Extract the [x, y] coordinate from the center of the cell holding the provided text.  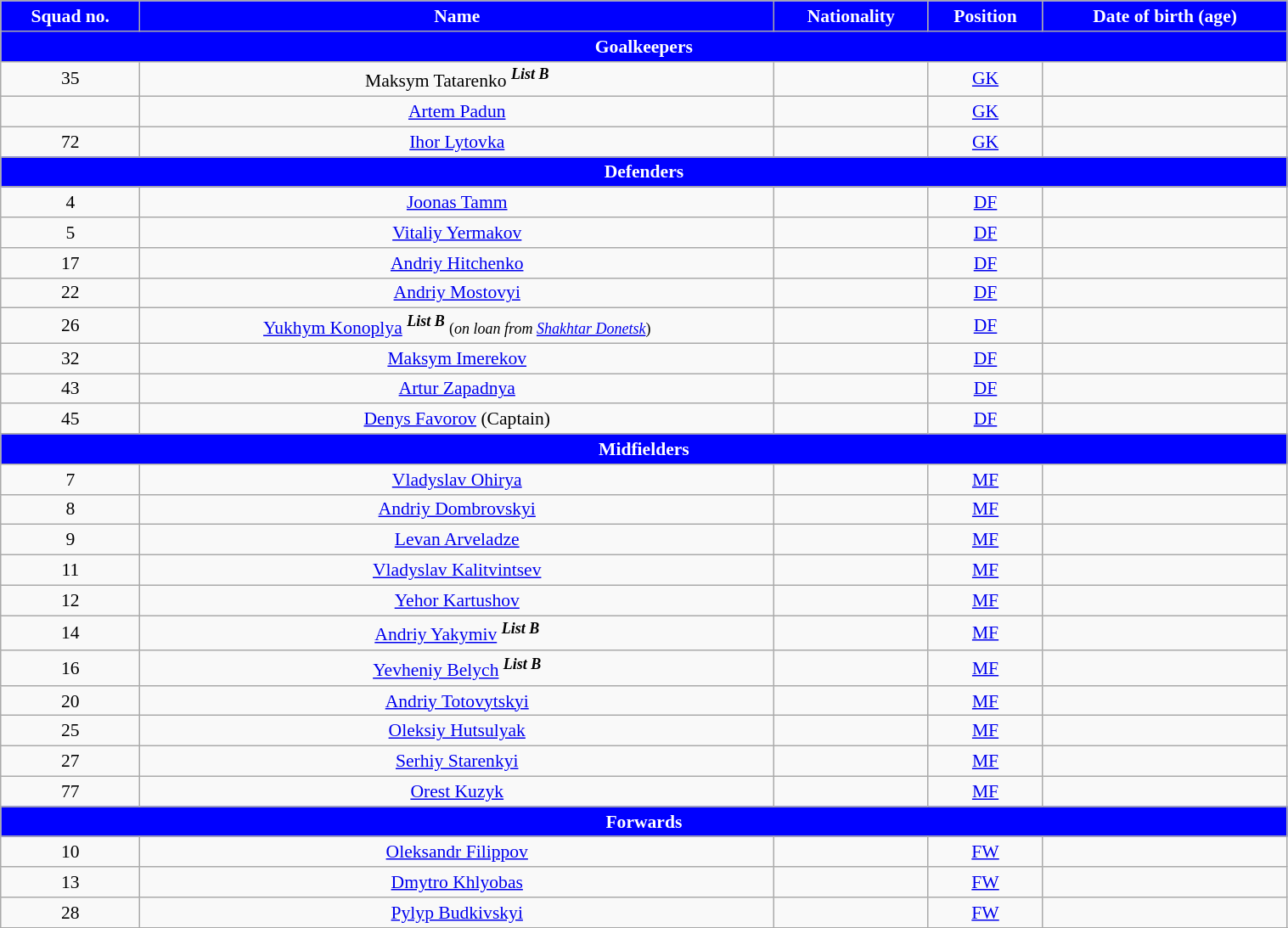
45 [70, 419]
Nationality [851, 16]
Squad no. [70, 16]
22 [70, 293]
Position [985, 16]
Orest Kuzyk [457, 792]
9 [70, 540]
Andriy Hitchenko [457, 263]
Vladyslav Kalitvintsev [457, 571]
Defenders [644, 172]
26 [70, 326]
4 [70, 203]
Yukhym Konoplya List B (on loan from Shakhtar Donetsk) [457, 326]
Joonas Tamm [457, 203]
77 [70, 792]
Andriy Dombrovskyi [457, 510]
5 [70, 233]
Goalkeepers [644, 47]
Vitaliy Yermakov [457, 233]
12 [70, 600]
Oleksiy Hutsulyak [457, 731]
Yehor Kartushov [457, 600]
17 [70, 263]
Serhiy Starenkyi [457, 762]
72 [70, 142]
Date of birth (age) [1165, 16]
Name [457, 16]
Maksym Imerekov [457, 358]
Vladyslav Ohirya [457, 480]
13 [70, 882]
Forwards [644, 822]
16 [70, 667]
Andriy Mostovyi [457, 293]
11 [70, 571]
28 [70, 913]
Yevheniy Belych List B [457, 667]
32 [70, 358]
Pylyp Budkivskyi [457, 913]
Dmytro Khlyobas [457, 882]
25 [70, 731]
8 [70, 510]
Artur Zapadnya [457, 389]
Oleksandr Filippov [457, 852]
Artem Padun [457, 112]
20 [70, 701]
Levan Arveladze [457, 540]
Andriy Totovytskyi [457, 701]
7 [70, 480]
43 [70, 389]
Maksym Tatarenko List B [457, 78]
35 [70, 78]
10 [70, 852]
27 [70, 762]
14 [70, 633]
Andriy Yakymiv List B [457, 633]
Midfielders [644, 449]
Denys Favorov (Captain) [457, 419]
Ihor Lytovka [457, 142]
